Return the [x, y] coordinate for the center point of the cell that contains the specified text.  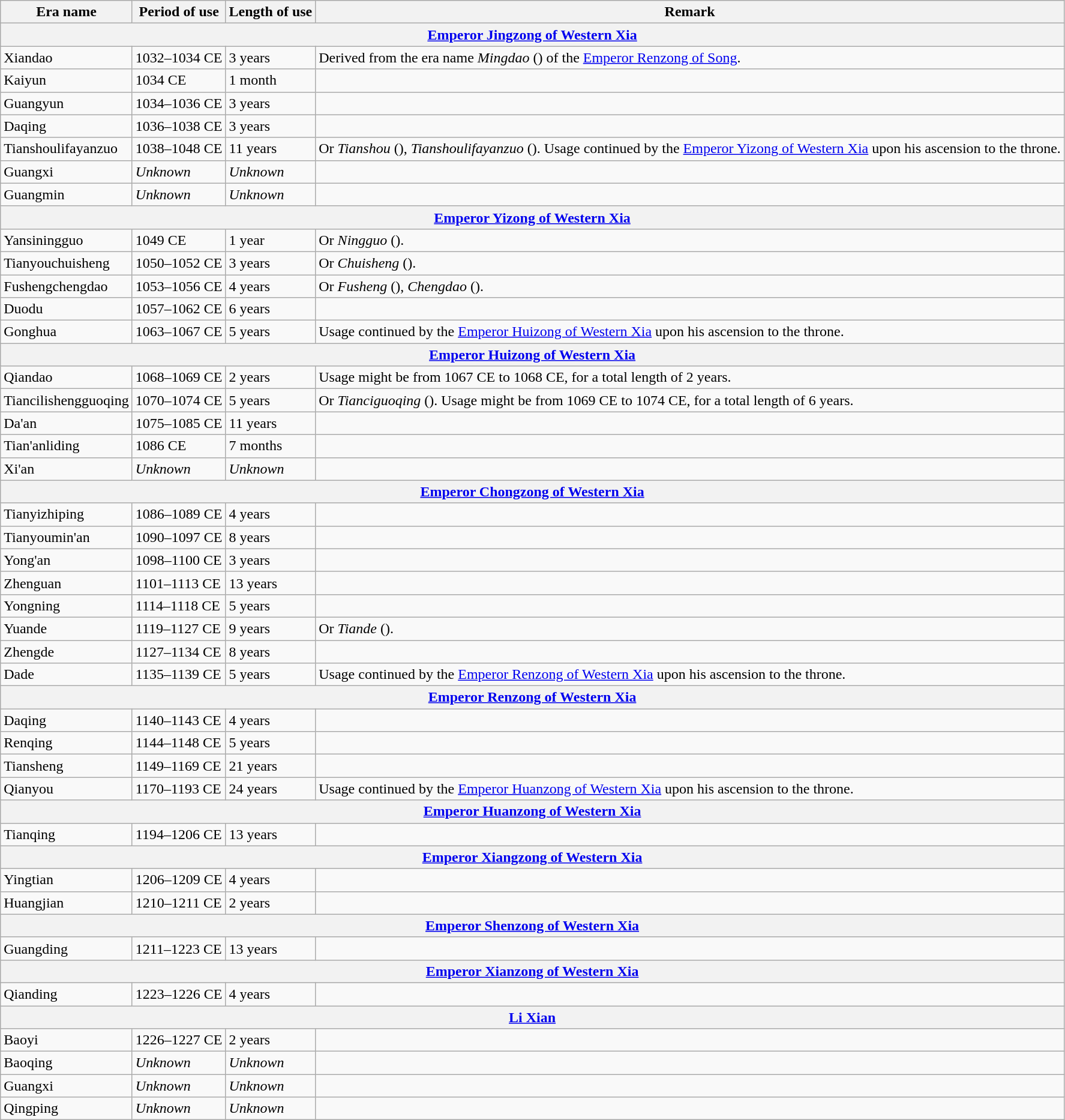
1114–1118 CE [179, 606]
Tianshoulifayanzuo [67, 149]
Era name [67, 12]
1211–1223 CE [179, 948]
Emperor Huizong of Western Xia [533, 355]
1063–1067 CE [179, 332]
Qianyou [67, 789]
Gonghua [67, 332]
Xi'an [67, 469]
1210–1211 CE [179, 903]
1119–1127 CE [179, 628]
21 years [271, 766]
1038–1048 CE [179, 149]
1127–1134 CE [179, 651]
1053–1056 CE [179, 286]
Guangding [67, 948]
Li Xian [533, 1017]
Kaiyun [67, 80]
Remark [690, 12]
Baoyi [67, 1040]
Usage continued by the Emperor Renzong of Western Xia upon his ascension to the throne. [690, 675]
Baoqing [67, 1063]
1206–1209 CE [179, 880]
1057–1062 CE [179, 309]
Yingtian [67, 880]
Or Ningguo (). [690, 240]
1070–1074 CE [179, 400]
Zhengde [67, 651]
Emperor Chongzong of Western Xia [533, 492]
Tianyizhiping [67, 514]
Yong'an [67, 560]
Tianyoumin'an [67, 537]
Fushengchengdao [67, 286]
Tianyouchuisheng [67, 263]
Emperor Renzong of Western Xia [533, 697]
Emperor Xiangzong of Western Xia [533, 857]
1049 CE [179, 240]
24 years [271, 789]
Tian'anliding [67, 446]
1194–1206 CE [179, 834]
Yuande [67, 628]
Qingping [67, 1109]
Emperor Yizong of Western Xia [533, 217]
Tiansheng [67, 766]
Emperor Huanzong of Western Xia [533, 811]
Or Tiande (). [690, 628]
Da'an [67, 423]
6 years [271, 309]
1090–1097 CE [179, 537]
Yongning [67, 606]
Zhenguan [67, 583]
7 months [271, 446]
Guangyun [67, 103]
9 years [271, 628]
Qiandao [67, 378]
Usage continued by the Emperor Huanzong of Western Xia upon his ascension to the throne. [690, 789]
Period of use [179, 12]
1101–1113 CE [179, 583]
Length of use [271, 12]
1 month [271, 80]
Huangjian [67, 903]
Emperor Shenzong of Western Xia [533, 926]
Or Chuisheng (). [690, 263]
Dade [67, 675]
Guangmin [67, 194]
1068–1069 CE [179, 378]
Duodu [67, 309]
1086–1089 CE [179, 514]
Emperor Xianzong of Western Xia [533, 971]
1144–1148 CE [179, 743]
1075–1085 CE [179, 423]
1226–1227 CE [179, 1040]
Qianding [67, 994]
Usage continued by the Emperor Huizong of Western Xia upon his ascension to the throne. [690, 332]
Tiancilishengguoqing [67, 400]
Emperor Jingzong of Western Xia [533, 35]
1149–1169 CE [179, 766]
1140–1143 CE [179, 720]
1050–1052 CE [179, 263]
Yansiningguo [67, 240]
Renqing [67, 743]
Tianqing [67, 834]
Usage might be from 1067 CE to 1068 CE, for a total length of 2 years. [690, 378]
Or Tianshou (), Tianshoulifayanzuo (). Usage continued by the Emperor Yizong of Western Xia upon his ascension to the throne. [690, 149]
1036–1038 CE [179, 126]
Derived from the era name Mingdao () of the Emperor Renzong of Song. [690, 58]
1086 CE [179, 446]
Or Fusheng (), Chengdao (). [690, 286]
1135–1139 CE [179, 675]
Xiandao [67, 58]
1098–1100 CE [179, 560]
1034–1036 CE [179, 103]
1170–1193 CE [179, 789]
1034 CE [179, 80]
1 year [271, 240]
1032–1034 CE [179, 58]
Or Tianciguoqing (). Usage might be from 1069 CE to 1074 CE, for a total length of 6 years. [690, 400]
1223–1226 CE [179, 994]
